Extract the [X, Y] coordinate from the center of the cell holding the provided text.  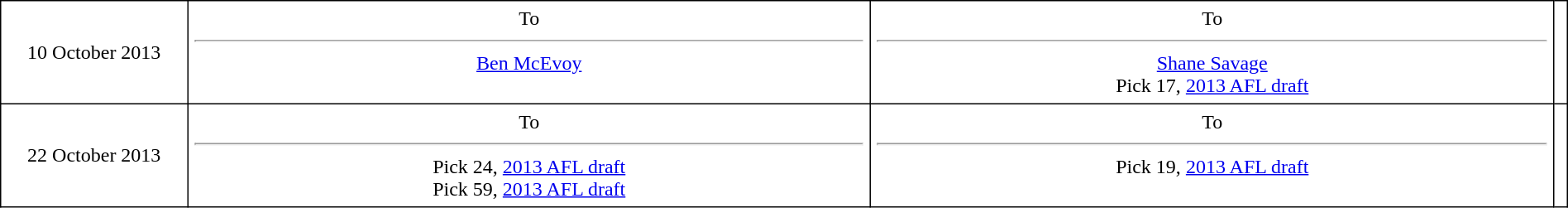
To Pick 24, 2013 AFL draftPick 59, 2013 AFL draft [529, 155]
To Pick 19, 2013 AFL draft [1212, 155]
To Shane SavagePick 17, 2013 AFL draft [1212, 52]
To Ben McEvoy [529, 52]
22 October 2013 [94, 155]
10 October 2013 [94, 52]
